Identify which cell holds the provided text, then report its (x, y) central coordinate. 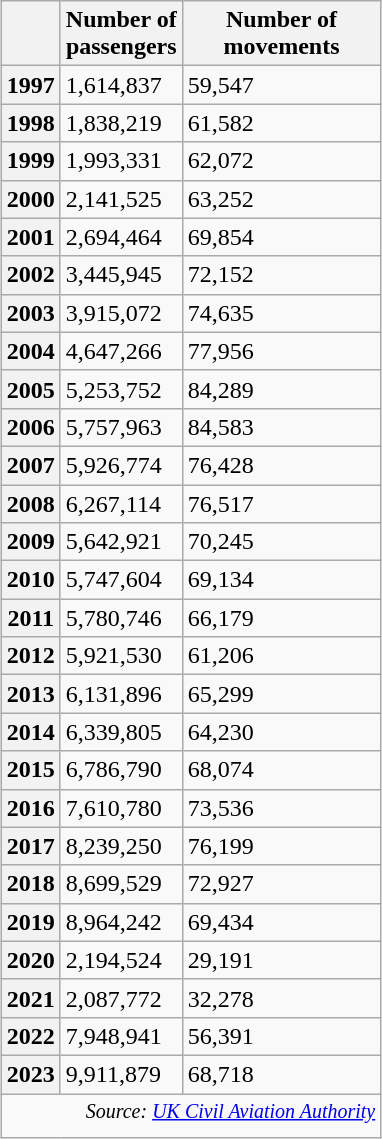
72,152 (282, 275)
Number ofpassengers (121, 34)
4,647,266 (121, 351)
1,614,837 (121, 85)
2000 (30, 199)
66,179 (282, 618)
1,993,331 (121, 161)
Source: UK Civil Aviation Authority (191, 1116)
5,926,774 (121, 465)
84,583 (282, 427)
61,206 (282, 656)
74,635 (282, 313)
2021 (30, 998)
2009 (30, 542)
2003 (30, 313)
5,642,921 (121, 542)
7,948,941 (121, 1036)
2007 (30, 465)
2,141,525 (121, 199)
5,253,752 (121, 389)
76,199 (282, 846)
2,194,524 (121, 960)
5,780,746 (121, 618)
61,582 (282, 123)
5,921,530 (121, 656)
73,536 (282, 808)
6,267,114 (121, 503)
2002 (30, 275)
2013 (30, 694)
2008 (30, 503)
2011 (30, 618)
70,245 (282, 542)
76,517 (282, 503)
62,072 (282, 161)
2023 (30, 1074)
6,131,896 (121, 694)
77,956 (282, 351)
2005 (30, 389)
69,854 (282, 237)
84,289 (282, 389)
2010 (30, 580)
29,191 (282, 960)
3,445,945 (121, 275)
2004 (30, 351)
69,434 (282, 922)
68,718 (282, 1074)
69,134 (282, 580)
1,838,219 (121, 123)
7,610,780 (121, 808)
Number ofmovements (282, 34)
8,699,529 (121, 884)
2022 (30, 1036)
76,428 (282, 465)
6,339,805 (121, 732)
2012 (30, 656)
2015 (30, 770)
8,239,250 (121, 846)
2,694,464 (121, 237)
2017 (30, 846)
2006 (30, 427)
56,391 (282, 1036)
68,074 (282, 770)
2,087,772 (121, 998)
6,786,790 (121, 770)
64,230 (282, 732)
2018 (30, 884)
65,299 (282, 694)
9,911,879 (121, 1074)
2014 (30, 732)
1997 (30, 85)
72,927 (282, 884)
3,915,072 (121, 313)
1999 (30, 161)
59,547 (282, 85)
2016 (30, 808)
5,757,963 (121, 427)
63,252 (282, 199)
1998 (30, 123)
8,964,242 (121, 922)
2020 (30, 960)
2019 (30, 922)
32,278 (282, 998)
5,747,604 (121, 580)
2001 (30, 237)
